Detect which cell encompasses the target text, then output its [x, y] center coordinate. 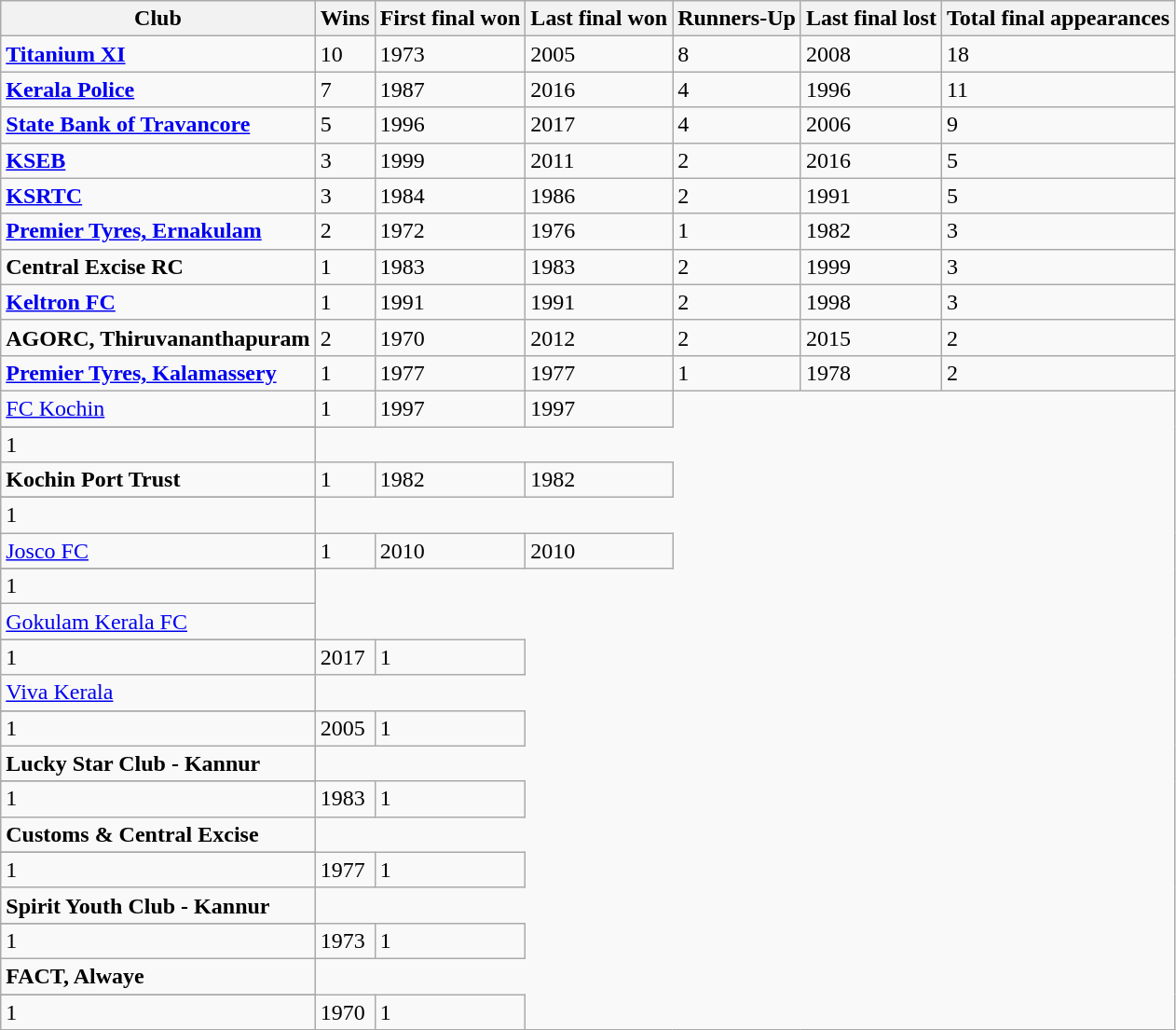
Keltron FC [158, 302]
State Bank of Travancore [158, 125]
First final won [450, 19]
2012 [599, 337]
Premier Tyres, Kalamassery [158, 373]
2008 [870, 54]
1976 [599, 231]
1972 [450, 231]
Central Excise RC [158, 267]
1986 [599, 196]
Last final won [599, 19]
Spirit Youth Club - Kannur [158, 905]
Last final lost [870, 19]
Customs & Central Excise [158, 834]
2011 [599, 160]
FACT, Alwaye [158, 976]
Total final appearances [1058, 19]
1978 [870, 373]
1998 [870, 302]
Club [158, 19]
18 [1058, 54]
KSRTC [158, 196]
Kerala Police [158, 89]
Titanium XI [158, 54]
Josco FC [158, 551]
1984 [450, 196]
2015 [870, 337]
Gokulam Kerala FC [158, 622]
9 [1058, 125]
10 [345, 54]
Viva Kerala [158, 693]
Wins [345, 19]
Premier Tyres, Ernakulam [158, 231]
Kochin Port Trust [158, 480]
7 [345, 89]
AGORC, Thiruvananthapuram [158, 337]
8 [737, 54]
Runners-Up [737, 19]
KSEB [158, 160]
FC Kochin [158, 408]
11 [1058, 89]
2006 [870, 125]
1987 [450, 89]
Lucky Star Club - Kannur [158, 763]
